Locate the cell with the specified text and output its [X, Y] center coordinate. 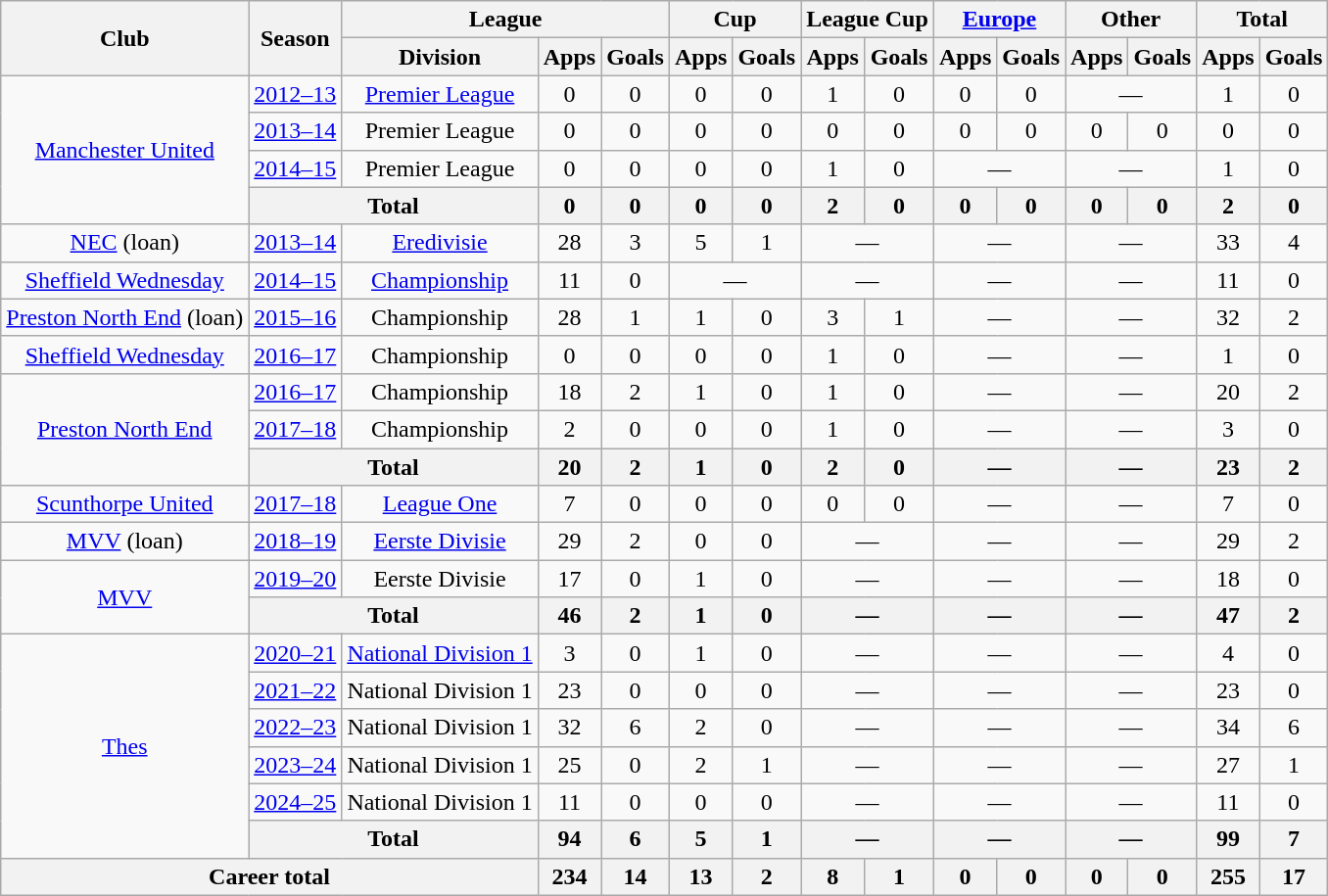
Club [125, 38]
Scunthorpe United [125, 504]
Division [440, 57]
MVV [125, 597]
2018–19 [296, 542]
34 [1228, 728]
25 [569, 765]
2021–22 [296, 690]
13 [700, 876]
League Cup [868, 20]
NEC (loan) [125, 243]
2022–23 [296, 728]
46 [569, 616]
255 [1228, 876]
8 [832, 876]
Eredivisie [440, 243]
27 [1228, 765]
2023–24 [296, 765]
2020–21 [296, 653]
2015–16 [296, 317]
Thes [125, 746]
94 [569, 839]
Manchester United [125, 150]
Preston North End (loan) [125, 317]
99 [1228, 839]
2019–20 [296, 579]
33 [1228, 243]
234 [569, 876]
Preston North End [125, 429]
Career total [269, 876]
2012–13 [296, 94]
Cup [735, 20]
Other [1131, 20]
MVV (loan) [125, 542]
Season [296, 38]
47 [1228, 616]
Europe [999, 20]
2024–25 [296, 802]
League One [440, 504]
League [505, 20]
14 [636, 876]
